Return the [x, y] coordinate for the center point of the cell that contains the specified text.  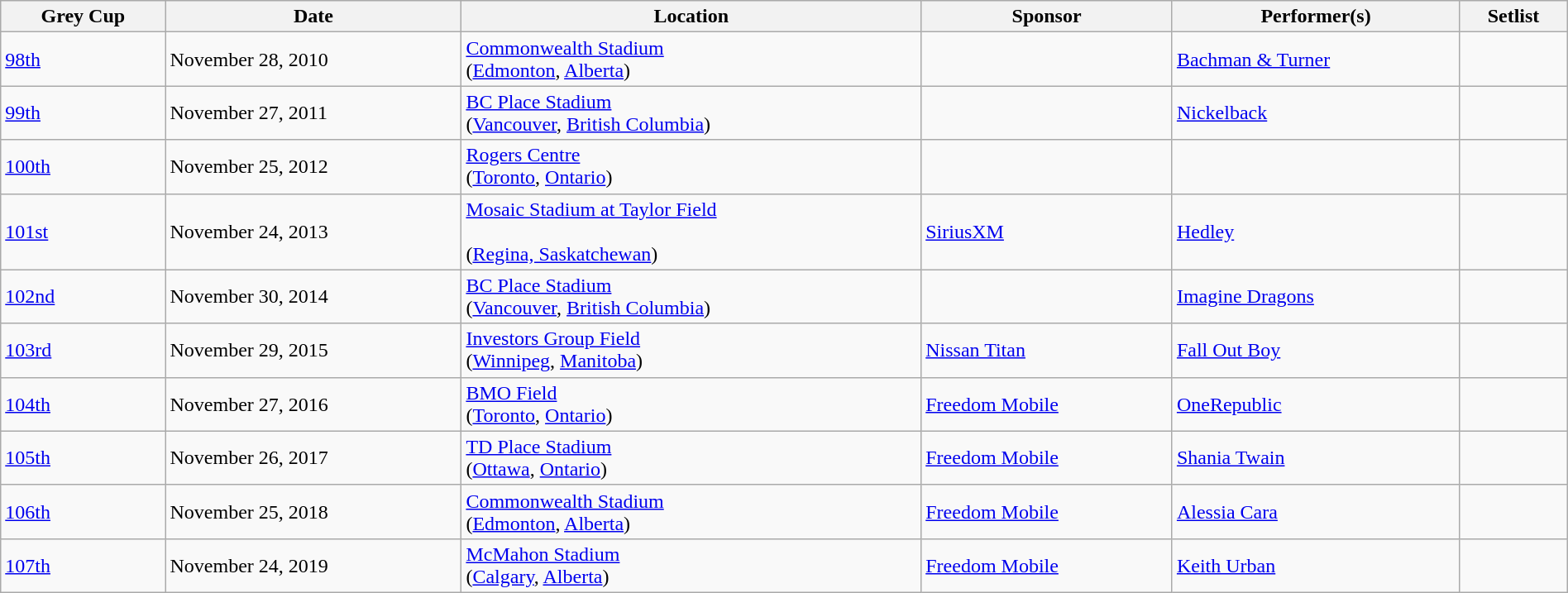
Rogers Centre(Toronto, Ontario) [691, 167]
November 25, 2012 [313, 167]
106th [83, 511]
Fall Out Boy [1315, 351]
November 29, 2015 [313, 351]
Performer(s) [1315, 17]
99th [83, 112]
November 30, 2014 [313, 296]
105th [83, 458]
November 26, 2017 [313, 458]
Mosaic Stadium at Taylor Field(Regina, Saskatchewan) [691, 232]
103rd [83, 351]
98th [83, 60]
BMO Field(Toronto, Ontario) [691, 404]
100th [83, 167]
Imagine Dragons [1315, 296]
Investors Group Field(Winnipeg, Manitoba) [691, 351]
102nd [83, 296]
Keith Urban [1315, 566]
Setlist [1513, 17]
101st [83, 232]
TD Place Stadium(Ottawa, Ontario) [691, 458]
November 24, 2019 [313, 566]
November 27, 2016 [313, 404]
November 27, 2011 [313, 112]
Shania Twain [1315, 458]
OneRepublic [1315, 404]
104th [83, 404]
Sponsor [1047, 17]
Nissan Titan [1047, 351]
Grey Cup [83, 17]
Bachman & Turner [1315, 60]
November 25, 2018 [313, 511]
107th [83, 566]
November 28, 2010 [313, 60]
Nickelback [1315, 112]
Date [313, 17]
SiriusXM [1047, 232]
Alessia Cara [1315, 511]
Location [691, 17]
McMahon Stadium(Calgary, Alberta) [691, 566]
Hedley [1315, 232]
November 24, 2013 [313, 232]
